Determine the [x, y] coordinate at the center of the cell enclosing the given text.  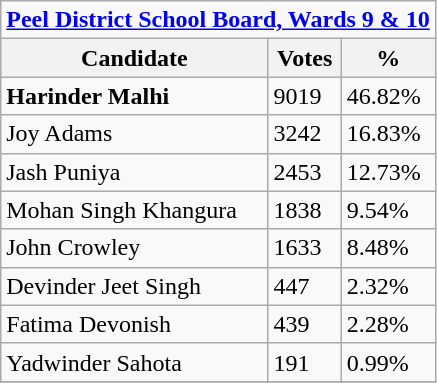
2453 [304, 172]
8.48% [388, 248]
Joy Adams [134, 134]
3242 [304, 134]
46.82% [388, 96]
9.54% [388, 210]
Peel District School Board, Wards 9 & 10 [218, 20]
12.73% [388, 172]
2.32% [388, 286]
Yadwinder Sahota [134, 362]
Jash Puniya [134, 172]
Votes [304, 58]
Harinder Malhi [134, 96]
2.28% [388, 324]
Mohan Singh Khangura [134, 210]
447 [304, 286]
439 [304, 324]
Candidate [134, 58]
1838 [304, 210]
191 [304, 362]
John Crowley [134, 248]
16.83% [388, 134]
Devinder Jeet Singh [134, 286]
Fatima Devonish [134, 324]
9019 [304, 96]
1633 [304, 248]
0.99% [388, 362]
% [388, 58]
